Pinpoint the cell where the given text exists, returning its [x, y] midpoint coordinate. 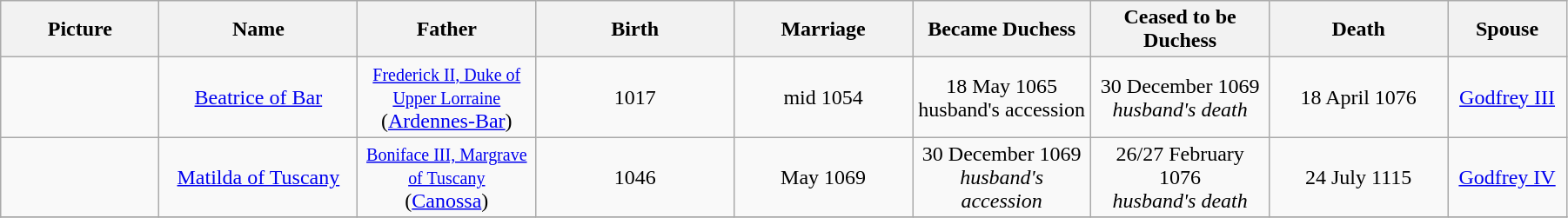
Father [447, 30]
Beatrice of Bar [258, 97]
May 1069 [823, 177]
Picture [80, 30]
mid 1054 [823, 97]
Godfrey III [1507, 97]
Birth [635, 30]
Name [258, 30]
Death [1359, 30]
1017 [635, 97]
18 May 1065husband's accession [1002, 97]
Spouse [1507, 30]
30 December 1069husband's accession [1002, 177]
1046 [635, 177]
24 July 1115 [1359, 177]
26/27 February 1076husband's death [1180, 177]
Ceased to be Duchess [1180, 30]
Boniface III, Margrave of Tuscany(Canossa) [447, 177]
Became Duchess [1002, 30]
Godfrey IV [1507, 177]
Frederick II, Duke of Upper Lorraine(Ardennes-Bar) [447, 97]
18 April 1076 [1359, 97]
Matilda of Tuscany [258, 177]
30 December 1069husband's death [1180, 97]
Marriage [823, 30]
